Return the [X, Y] coordinate for the center point of the cell that contains the specified text.  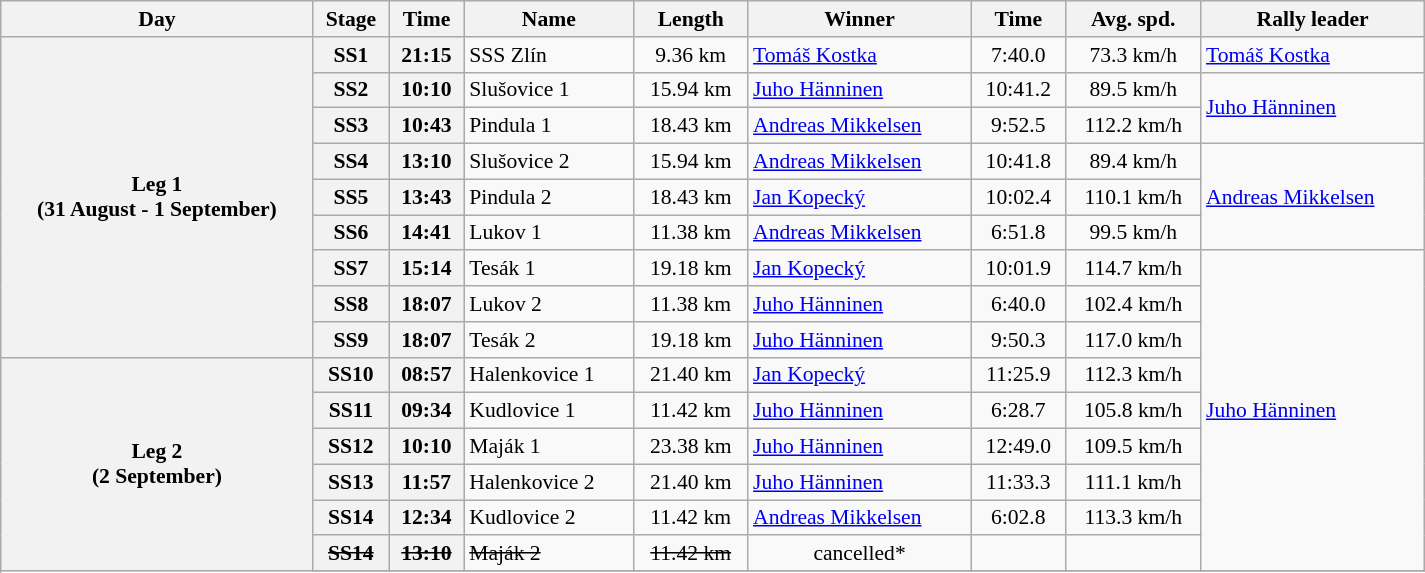
SS11 [351, 411]
99.5 km/h [1133, 233]
SS10 [351, 375]
112.3 km/h [1133, 375]
08:57 [427, 375]
Pindula 1 [548, 126]
SS9 [351, 340]
10:01.9 [1018, 269]
6:02.8 [1018, 518]
SS3 [351, 126]
Lukov 1 [548, 233]
Halenkovice 2 [548, 482]
SS8 [351, 304]
111.1 km/h [1133, 482]
117.0 km/h [1133, 340]
9:50.3 [1018, 340]
6:28.7 [1018, 411]
SS13 [351, 482]
Name [548, 19]
Day [157, 19]
6:51.8 [1018, 233]
Avg. spd. [1133, 19]
10:41.8 [1018, 162]
Slušovice 2 [548, 162]
113.3 km/h [1133, 518]
Pindula 2 [548, 197]
10:02.4 [1018, 197]
SS12 [351, 447]
112.2 km/h [1133, 126]
Length [690, 19]
102.4 km/h [1133, 304]
11:25.9 [1018, 375]
Leg 1(31 August - 1 September) [157, 198]
11:57 [427, 482]
6:40.0 [1018, 304]
14:41 [427, 233]
SSS Zlín [548, 55]
Lukov 2 [548, 304]
SS5 [351, 197]
12:34 [427, 518]
89.4 km/h [1133, 162]
11:33.3 [1018, 482]
SS4 [351, 162]
Kudlovice 1 [548, 411]
SS2 [351, 90]
09:34 [427, 411]
109.5 km/h [1133, 447]
9.36 km [690, 55]
15:14 [427, 269]
23.38 km [690, 447]
Tesák 1 [548, 269]
SS7 [351, 269]
SS6 [351, 233]
Maják 1 [548, 447]
110.1 km/h [1133, 197]
Maják 2 [548, 554]
89.5 km/h [1133, 90]
7:40.0 [1018, 55]
Slušovice 1 [548, 90]
Kudlovice 2 [548, 518]
10:41.2 [1018, 90]
Winner [860, 19]
Stage [351, 19]
cancelled* [860, 554]
105.8 km/h [1133, 411]
9:52.5 [1018, 126]
73.3 km/h [1133, 55]
10:43 [427, 126]
21:15 [427, 55]
SS1 [351, 55]
13:43 [427, 197]
114.7 km/h [1133, 269]
Rally leader [1312, 19]
Leg 2(2 September) [157, 464]
Halenkovice 1 [548, 375]
12:49.0 [1018, 447]
Tesák 2 [548, 340]
